Pinpoint the cell where the given text exists, returning its (X, Y) midpoint coordinate. 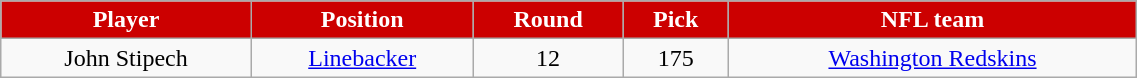
12 (548, 58)
NFL team (932, 20)
Linebacker (362, 58)
175 (676, 58)
John Stipech (126, 58)
Round (548, 20)
Washington Redskins (932, 58)
Pick (676, 20)
Position (362, 20)
Player (126, 20)
